Scan for the cell matching the given text and deliver its (X, Y) coordinate at center. 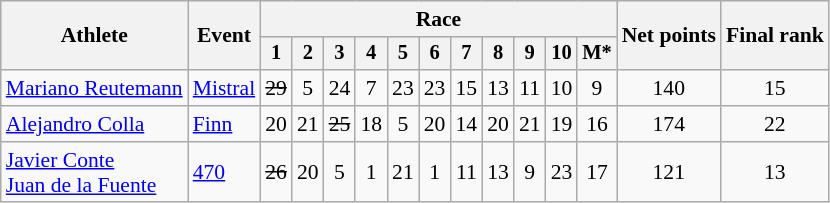
Athlete (94, 36)
121 (669, 172)
Net points (669, 36)
140 (669, 88)
Alejandro Colla (94, 124)
19 (562, 124)
Mistral (224, 88)
25 (340, 124)
M* (596, 54)
29 (276, 88)
Event (224, 36)
Mariano Reutemann (94, 88)
174 (669, 124)
18 (371, 124)
Finn (224, 124)
22 (775, 124)
14 (466, 124)
6 (435, 54)
Race (438, 19)
Final rank (775, 36)
Javier ConteJuan de la Fuente (94, 172)
24 (340, 88)
470 (224, 172)
26 (276, 172)
3 (340, 54)
4 (371, 54)
2 (308, 54)
17 (596, 172)
16 (596, 124)
8 (498, 54)
